Return (X, Y) of the center of cell containing provided text 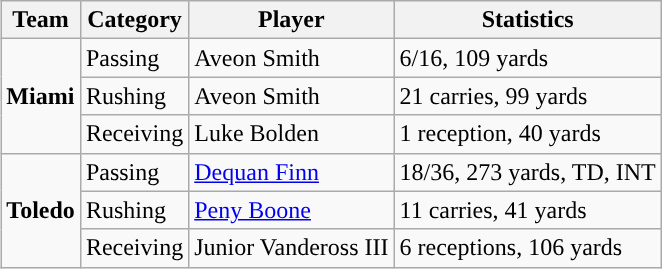
Luke Bolden (292, 134)
Miami (41, 96)
Junior Vandeross III (292, 248)
6/16, 109 yards (528, 58)
Category (134, 20)
18/36, 273 yards, TD, INT (528, 172)
Statistics (528, 20)
21 carries, 99 yards (528, 96)
Player (292, 20)
Team (41, 20)
Dequan Finn (292, 172)
1 reception, 40 yards (528, 134)
11 carries, 41 yards (528, 210)
Toledo (41, 210)
Peny Boone (292, 210)
6 receptions, 106 yards (528, 248)
